Output the [X, Y] coordinate of the center of the cell containing the given text.  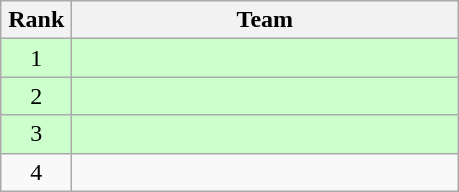
2 [36, 96]
4 [36, 172]
1 [36, 58]
Team [265, 20]
Rank [36, 20]
3 [36, 134]
